Identify which cell holds the provided text, then report its [X, Y] central coordinate. 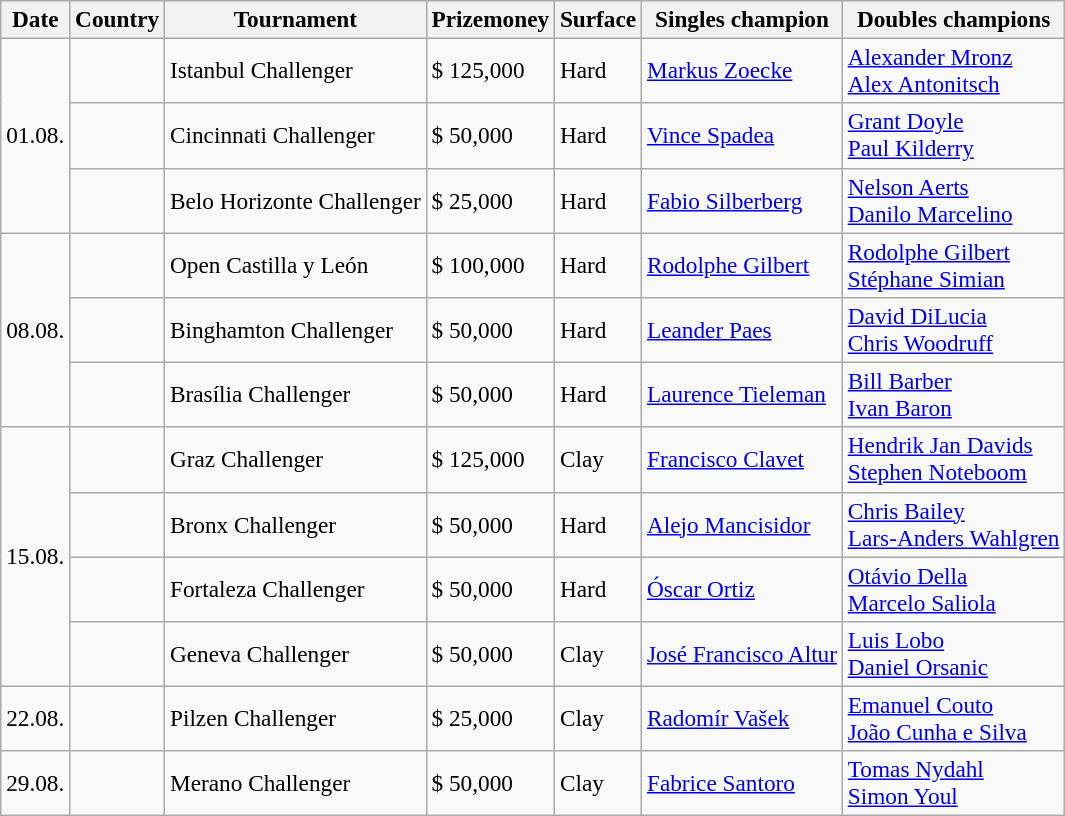
Tournament [296, 19]
15.08. [36, 556]
Alexander Mronz Alex Antonitsch [953, 70]
Luis Lobo Daniel Orsanic [953, 654]
Geneva Challenger [296, 654]
Singles champion [742, 19]
Graz Challenger [296, 460]
Chris Bailey Lars-Anders Wahlgren [953, 524]
Laurence Tieleman [742, 394]
David DiLucia Chris Woodruff [953, 330]
Markus Zoecke [742, 70]
Grant Doyle Paul Kilderry [953, 136]
Leander Paes [742, 330]
Bill Barber Ivan Baron [953, 394]
Fortaleza Challenger [296, 588]
Belo Horizonte Challenger [296, 200]
22.08. [36, 718]
Binghamton Challenger [296, 330]
Emanuel Couto João Cunha e Silva [953, 718]
Surface [598, 19]
Doubles champions [953, 19]
Francisco Clavet [742, 460]
08.08. [36, 329]
Fabrice Santoro [742, 784]
Vince Spadea [742, 136]
Merano Challenger [296, 784]
Open Castilla y León [296, 264]
Tomas Nydahl Simon Youl [953, 784]
Bronx Challenger [296, 524]
Prizemoney [490, 19]
Istanbul Challenger [296, 70]
29.08. [36, 784]
Rodolphe Gilbert Stéphane Simian [953, 264]
Alejo Mancisidor [742, 524]
Country [118, 19]
Radomír Vašek [742, 718]
Otávio Della Marcelo Saliola [953, 588]
01.08. [36, 135]
$ 100,000 [490, 264]
Pilzen Challenger [296, 718]
Cincinnati Challenger [296, 136]
Rodolphe Gilbert [742, 264]
Date [36, 19]
Fabio Silberberg [742, 200]
Brasília Challenger [296, 394]
José Francisco Altur [742, 654]
Hendrik Jan Davids Stephen Noteboom [953, 460]
Nelson Aerts Danilo Marcelino [953, 200]
Óscar Ortiz [742, 588]
